Provide the (X, Y) coordinate of the cell's center where the given text is located.  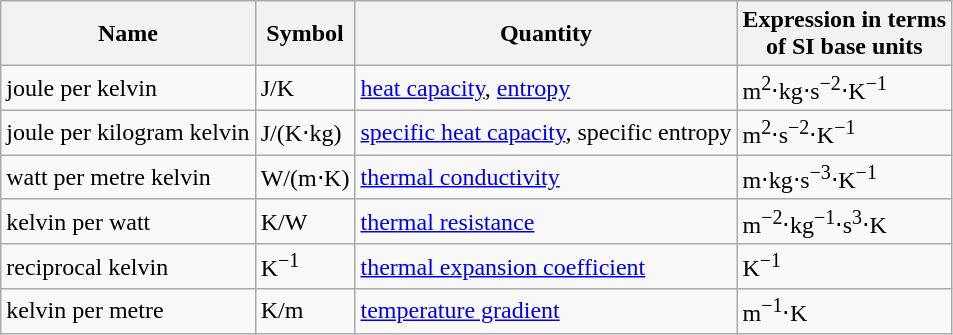
thermal conductivity (546, 178)
Symbol (305, 34)
joule per kilogram kelvin (128, 132)
Expression in terms of SI base units (844, 34)
watt per metre kelvin (128, 178)
thermal resistance (546, 222)
K/m (305, 312)
m⋅kg⋅s−3⋅K−1 (844, 178)
temperature gradient (546, 312)
m−1⋅K (844, 312)
m2⋅kg⋅s−2⋅K−1 (844, 88)
m−2⋅kg−1⋅s3⋅K (844, 222)
heat capacity, entropy (546, 88)
J/K (305, 88)
specific heat capacity, specific entropy (546, 132)
thermal expansion coefficient (546, 266)
Quantity (546, 34)
m2⋅s−2⋅K−1 (844, 132)
kelvin per metre (128, 312)
reciprocal kelvin (128, 266)
W/(m⋅K) (305, 178)
J/(K⋅kg) (305, 132)
K/W (305, 222)
Name (128, 34)
kelvin per watt (128, 222)
joule per kelvin (128, 88)
